Provide the [x, y] coordinate of the cell's center where the given text is located.  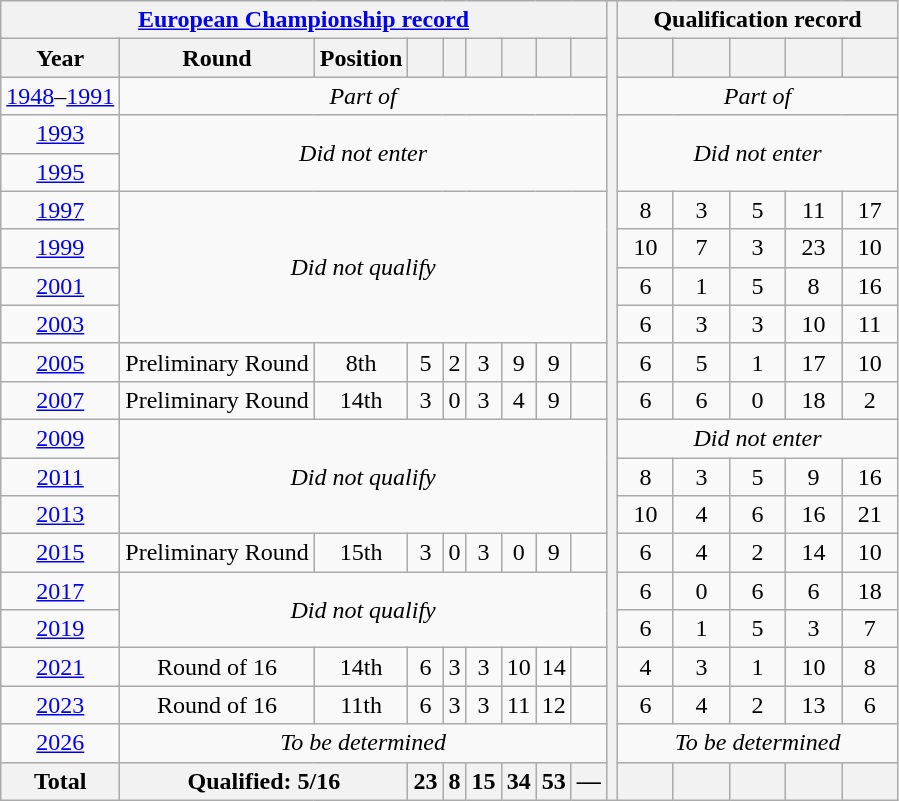
34 [518, 781]
1993 [60, 134]
2021 [60, 667]
Round [217, 58]
2015 [60, 553]
2003 [60, 324]
2013 [60, 515]
11th [361, 705]
Position [361, 58]
12 [554, 705]
1999 [60, 248]
Total [60, 781]
1995 [60, 172]
— [588, 781]
Qualification record [757, 20]
13 [814, 705]
Qualified: 5/16 [264, 781]
2005 [60, 362]
1948–1991 [60, 96]
53 [554, 781]
8th [361, 362]
2009 [60, 438]
2026 [60, 743]
21 [870, 515]
2017 [60, 591]
1997 [60, 210]
2007 [60, 400]
Year [60, 58]
2011 [60, 477]
European Championship record [304, 20]
2023 [60, 705]
2019 [60, 629]
15th [361, 553]
15 [484, 781]
2001 [60, 286]
